Detect which cell encompasses the target text, then output its [X, Y] center coordinate. 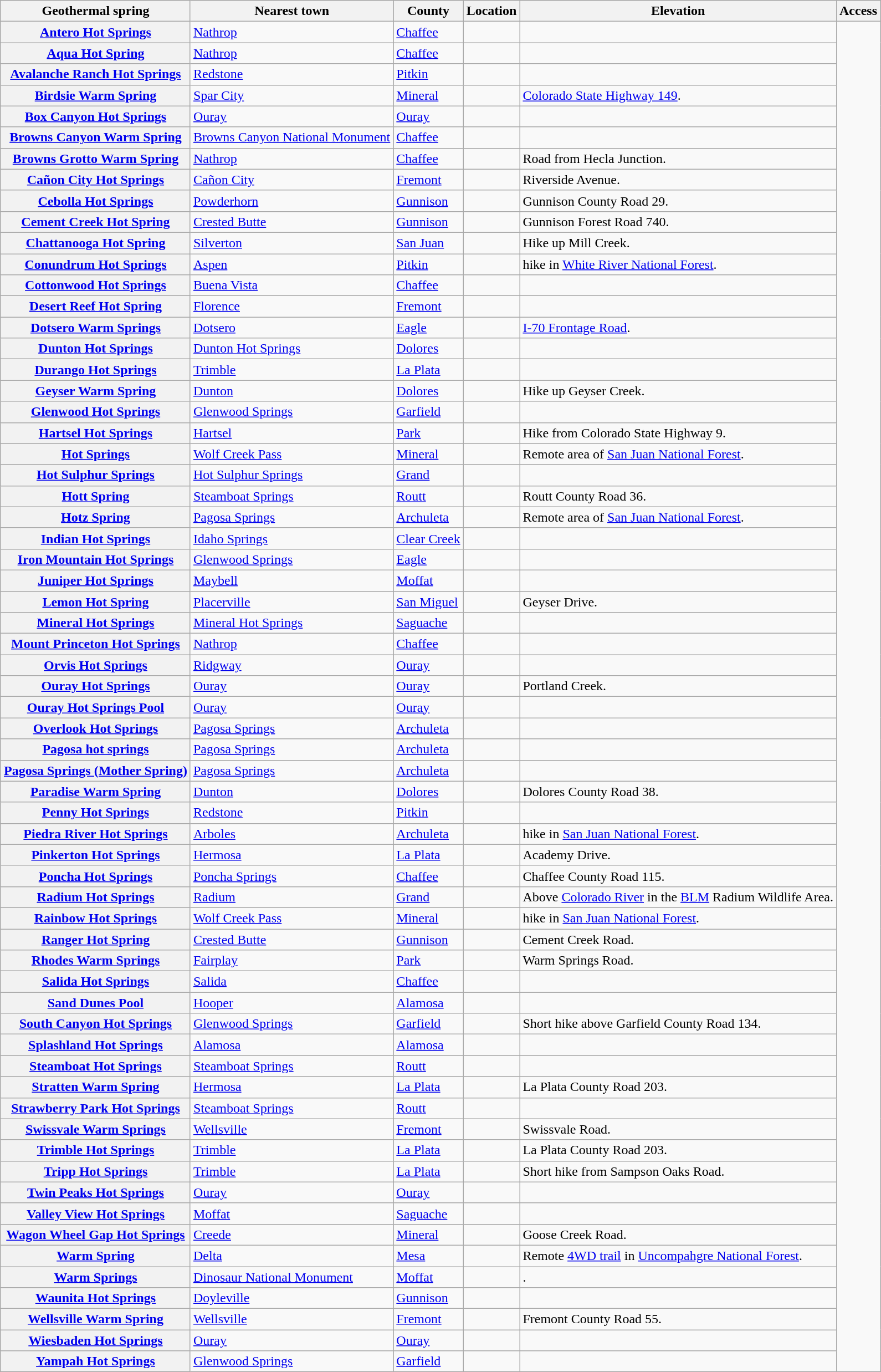
Salida Hot Springs [95, 982]
Mount Princeton Hot Springs [95, 644]
Pinkerton Hot Springs [95, 855]
Hike from Colorado State Highway 9. [678, 433]
Gunnison Forest Road 740. [678, 222]
Piedra River Hot Springs [95, 834]
Clear Creek [428, 538]
Hot Springs [95, 454]
Rainbow Hot Springs [95, 918]
Hartsel [291, 433]
Gunnison County Road 29. [678, 201]
Colorado State Highway 149. [678, 95]
Academy Drive. [678, 855]
Road from Hecla Junction. [678, 159]
Tripp Hot Springs [95, 1171]
Stratten Warm Spring [95, 1087]
Goose Creek Road. [678, 1235]
Spar City [291, 95]
Elevation [678, 11]
Aqua Hot Spring [95, 53]
Desert Reef Hot Spring [95, 307]
Warm Springs Road. [678, 961]
Glenwood Hot Springs [95, 412]
Steamboat Hot Springs [95, 1066]
Cebolla Hot Springs [95, 201]
Fremont County Road 55. [678, 1319]
Overlook Hot Springs [95, 728]
Hartsel Hot Springs [95, 433]
Swissvale Road. [678, 1129]
Pagosa hot springs [95, 749]
San Miguel [428, 601]
Birdsie Warm Spring [95, 95]
Dinosaur National Monument [291, 1277]
Hooper [291, 1003]
Sand Dunes Pool [95, 1003]
Cottonwood Hot Springs [95, 285]
Twin Peaks Hot Springs [95, 1192]
Aspen [291, 264]
Swissvale Warm Springs [95, 1129]
Riverside Avenue. [678, 180]
Mesa [428, 1256]
Short hike above Garfield County Road 134. [678, 1024]
Dotsero Warm Springs [95, 328]
hike in White River National Forest. [678, 264]
Conundrum Hot Springs [95, 264]
Browns Canyon National Monument [291, 137]
Portland Creek. [678, 686]
Browns Canyon Warm Spring [95, 137]
Lemon Hot Spring [95, 601]
Doyleville [291, 1298]
I-70 Frontage Road. [678, 328]
Access [858, 11]
Wagon Wheel Gap Hot Springs [95, 1235]
Powderhorn [291, 201]
Poncha Hot Springs [95, 876]
Cement Creek Road. [678, 940]
Buena Vista [291, 285]
Warm Spring [95, 1256]
Routt County Road 36. [678, 496]
Fairplay [291, 961]
Geothermal spring [95, 11]
Ranger Hot Spring [95, 940]
Avalanche Ranch Hot Springs [95, 74]
Paradise Warm Spring [95, 792]
Salida [291, 982]
Florence [291, 307]
Iron Mountain Hot Springs [95, 559]
Durango Hot Springs [95, 370]
. [678, 1277]
Geyser Drive. [678, 601]
Geyser Warm Spring [95, 391]
Antero Hot Springs [95, 32]
Wiesbaden Hot Springs [95, 1340]
Nearest town [291, 11]
Strawberry Park Hot Springs [95, 1108]
Hike up Mill Creek. [678, 243]
Short hike from Sampson Oaks Road. [678, 1171]
Ridgway [291, 665]
Radium [291, 897]
Cañon City [291, 180]
Hike up Geyser Creek. [678, 391]
Radium Hot Springs [95, 897]
Creede [291, 1235]
Penny Hot Springs [95, 813]
Poncha Springs [291, 876]
Juniper Hot Springs [95, 580]
Dotsero [291, 328]
Maybell [291, 580]
Ouray Hot Springs Pool [95, 707]
Indian Hot Springs [95, 538]
Above Colorado River in the BLM Radium Wildlife Area. [678, 897]
Arboles [291, 834]
Rhodes Warm Springs [95, 961]
South Canyon Hot Springs [95, 1024]
County [428, 11]
Ouray Hot Springs [95, 686]
Waunita Hot Springs [95, 1298]
Cement Creek Hot Spring [95, 222]
Chattanooga Hot Spring [95, 243]
Splashland Hot Springs [95, 1045]
Idaho Springs [291, 538]
Placerville [291, 601]
Remote 4WD trail in Uncompahgre National Forest. [678, 1256]
Hott Spring [95, 496]
Delta [291, 1256]
Location [491, 11]
Orvis Hot Springs [95, 665]
Hotz Spring [95, 517]
Dolores County Road 38. [678, 792]
Pagosa Springs (Mother Spring) [95, 771]
Warm Springs [95, 1277]
San Juan [428, 243]
Yampah Hot Springs [95, 1361]
Browns Grotto Warm Spring [95, 159]
Silverton [291, 243]
Trimble Hot Springs [95, 1150]
Chaffee County Road 115. [678, 876]
Cañon City Hot Springs [95, 180]
Wellsville Warm Spring [95, 1319]
Box Canyon Hot Springs [95, 116]
Valley View Hot Springs [95, 1213]
